Pinpoint the cell where the given text exists, returning its [X, Y] midpoint coordinate. 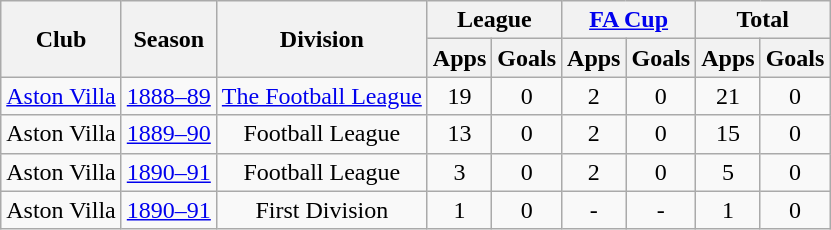
5 [728, 172]
19 [459, 96]
Club [62, 39]
League [494, 20]
FA Cup [629, 20]
21 [728, 96]
First Division [322, 210]
1888–89 [168, 96]
3 [459, 172]
1889–90 [168, 134]
The Football League [322, 96]
Division [322, 39]
15 [728, 134]
13 [459, 134]
Season [168, 39]
Total [763, 20]
